Capture the cell that displays the provided text and extract its (x, y) central coordinate. 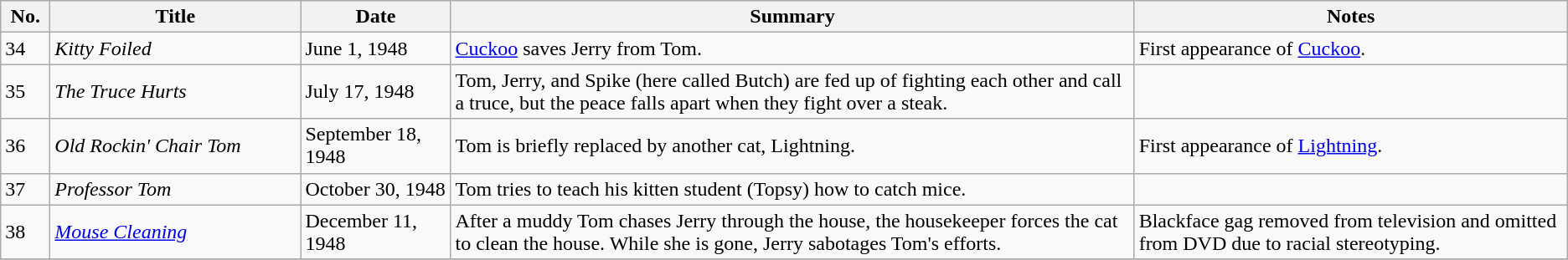
Cuckoo saves Jerry from Tom. (792, 48)
Title (176, 17)
Tom tries to teach his kitten student (Topsy) how to catch mice. (792, 189)
No. (25, 17)
December 11, 1948 (375, 232)
October 30, 1948 (375, 189)
Notes (1350, 17)
38 (25, 232)
First appearance of Lightning. (1350, 145)
The Truce Hurts (176, 92)
July 17, 1948 (375, 92)
June 1, 1948 (375, 48)
Blackface gag removed from television and omitted from DVD due to racial stereotyping. (1350, 232)
Old Rockin' Chair Tom (176, 145)
34 (25, 48)
Tom is briefly replaced by another cat, Lightning. (792, 145)
35 (25, 92)
Professor Tom (176, 189)
Date (375, 17)
Mouse Cleaning (176, 232)
37 (25, 189)
36 (25, 145)
Tom, Jerry, and Spike (here called Butch) are fed up of fighting each other and call a truce, but the peace falls apart when they fight over a steak. (792, 92)
First appearance of Cuckoo. (1350, 48)
Summary (792, 17)
Kitty Foiled (176, 48)
September 18, 1948 (375, 145)
